Return [X, Y] of the center of cell containing provided text 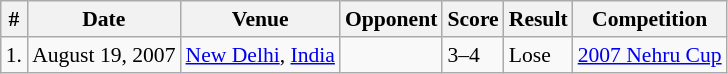
Venue [260, 19]
Score [472, 19]
2007 Nehru Cup [650, 55]
New Delhi, India [260, 55]
Opponent [392, 19]
August 19, 2007 [104, 55]
Date [104, 19]
3–4 [472, 55]
Result [538, 19]
# [14, 19]
1. [14, 55]
Lose [538, 55]
Competition [650, 19]
